Search for the cell housing the specified text and yield its [x, y] center coordinate. 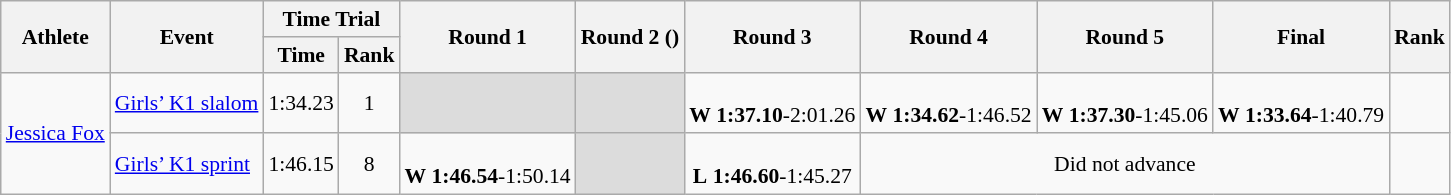
W 1:34.62-1:46.52 [948, 102]
Girls’ K1 slalom [187, 102]
W 1:37.10-2:01.26 [772, 102]
Round 5 [1125, 36]
Final [1301, 36]
L 1:46.60-1:45.27 [772, 164]
W 1:37.30-1:45.06 [1125, 102]
Did not advance [1124, 164]
Round 4 [948, 36]
Event [187, 36]
W 1:46.54-1:50.14 [487, 164]
1:34.23 [300, 102]
1 [370, 102]
Round 2 () [630, 36]
Girls’ K1 sprint [187, 164]
W 1:33.64-1:40.79 [1301, 102]
1:46.15 [300, 164]
Time [300, 55]
Jessica Fox [56, 133]
Time Trial [331, 19]
8 [370, 164]
Round 3 [772, 36]
Athlete [56, 36]
Round 1 [487, 36]
